Search for the cell housing the specified text and yield its [X, Y] center coordinate. 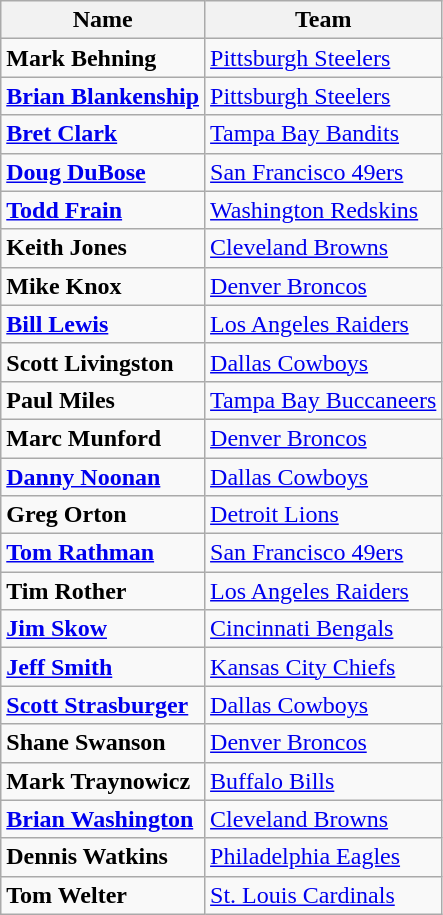
Scott Strasburger [103, 705]
Cincinnati Bengals [324, 629]
Kansas City Chiefs [324, 667]
Paul Miles [103, 400]
Mark Traynowicz [103, 781]
Mark Behning [103, 58]
Brian Blankenship [103, 96]
Shane Swanson [103, 743]
Philadelphia Eagles [324, 857]
Tampa Bay Buccaneers [324, 400]
Greg Orton [103, 515]
Dennis Watkins [103, 857]
Jim Skow [103, 629]
Mike Knox [103, 286]
Todd Frain [103, 210]
Tim Rother [103, 591]
Bill Lewis [103, 324]
Danny Noonan [103, 477]
Tom Welter [103, 895]
Tampa Bay Bandits [324, 134]
Washington Redskins [324, 210]
Detroit Lions [324, 515]
Brian Washington [103, 819]
Team [324, 20]
Doug DuBose [103, 172]
Marc Munford [103, 438]
Keith Jones [103, 248]
Bret Clark [103, 134]
Buffalo Bills [324, 781]
St. Louis Cardinals [324, 895]
Tom Rathman [103, 553]
Jeff Smith [103, 667]
Name [103, 20]
Scott Livingston [103, 362]
